From the cell containing the given text, extract its center point as (x, y) coordinate. 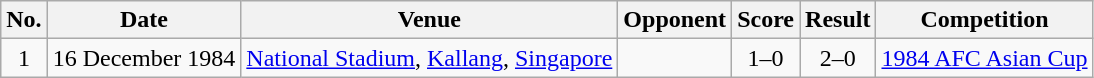
Competition (984, 20)
1–0 (766, 58)
Score (766, 20)
Result (838, 20)
2–0 (838, 58)
Opponent (675, 20)
Date (144, 20)
No. (24, 20)
1984 AFC Asian Cup (984, 58)
1 (24, 58)
National Stadium, Kallang, Singapore (430, 58)
16 December 1984 (144, 58)
Venue (430, 20)
